Extract the [X, Y] coordinate from the center of the cell holding the provided text.  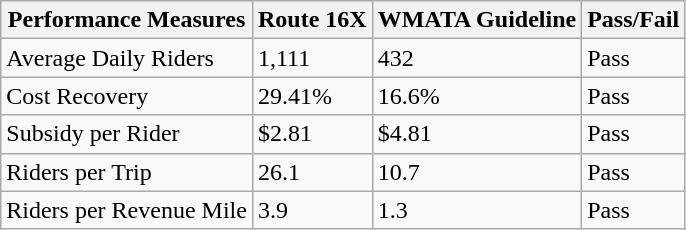
1.3 [477, 210]
3.9 [312, 210]
16.6% [477, 96]
Route 16X [312, 20]
Performance Measures [127, 20]
29.41% [312, 96]
Riders per Trip [127, 172]
Riders per Revenue Mile [127, 210]
26.1 [312, 172]
Subsidy per Rider [127, 134]
$2.81 [312, 134]
Pass/Fail [634, 20]
Average Daily Riders [127, 58]
432 [477, 58]
10.7 [477, 172]
Cost Recovery [127, 96]
$4.81 [477, 134]
WMATA Guideline [477, 20]
1,111 [312, 58]
